Return (x, y) of the center of cell containing provided text 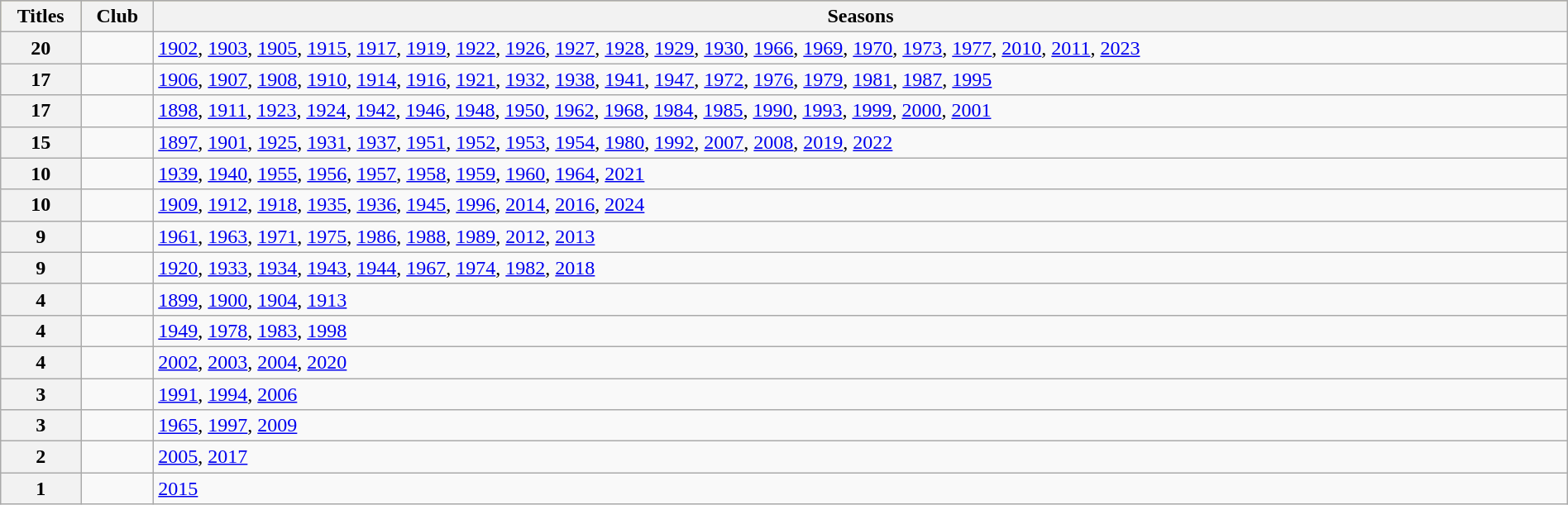
2015 (860, 488)
Seasons (860, 17)
1961, 1963, 1971, 1975, 1986, 1988, 1989, 2012, 2013 (860, 236)
1899, 1900, 1904, 1913 (860, 299)
2 (41, 457)
Titles (41, 17)
1991, 1994, 2006 (860, 394)
1898, 1911, 1923, 1924, 1942, 1946, 1948, 1950, 1962, 1968, 1984, 1985, 1990, 1993, 1999, 2000, 2001 (860, 111)
1965, 1997, 2009 (860, 426)
1906, 1907, 1908, 1910, 1914, 1916, 1921, 1932, 1938, 1941, 1947, 1972, 1976, 1979, 1981, 1987, 1995 (860, 79)
1920, 1933, 1934, 1943, 1944, 1967, 1974, 1982, 2018 (860, 268)
1897, 1901, 1925, 1931, 1937, 1951, 1952, 1953, 1954, 1980, 1992, 2007, 2008, 2019, 2022 (860, 142)
1 (41, 488)
Club (117, 17)
15 (41, 142)
1949, 1978, 1983, 1998 (860, 331)
1939, 1940, 1955, 1956, 1957, 1958, 1959, 1960, 1964, 2021 (860, 174)
2002, 2003, 2004, 2020 (860, 362)
1902, 1903, 1905, 1915, 1917, 1919, 1922, 1926, 1927, 1928, 1929, 1930, 1966, 1969, 1970, 1973, 1977, 2010, 2011, 2023 (860, 48)
2005, 2017 (860, 457)
1909, 1912, 1918, 1935, 1936, 1945, 1996, 2014, 2016, 2024 (860, 205)
20 (41, 48)
